Search for the cell housing the specified text and yield its [X, Y] center coordinate. 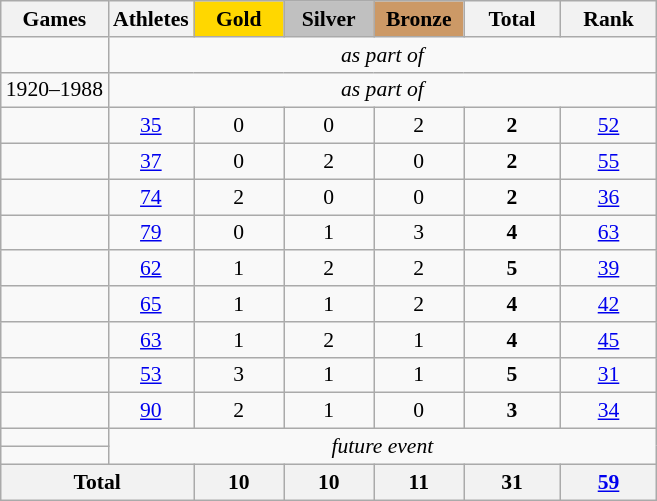
55 [608, 162]
45 [608, 340]
Games [54, 19]
34 [608, 411]
Bronze [419, 19]
53 [151, 375]
42 [608, 304]
Athletes [151, 19]
1920–1988 [54, 90]
90 [151, 411]
79 [151, 233]
37 [151, 162]
74 [151, 197]
36 [608, 197]
65 [151, 304]
52 [608, 126]
62 [151, 269]
35 [151, 126]
59 [608, 482]
future event [382, 447]
Silver [329, 19]
Rank [608, 19]
39 [608, 269]
11 [419, 482]
Gold [239, 19]
